Locate the cell with the specified text and output its [x, y] center coordinate. 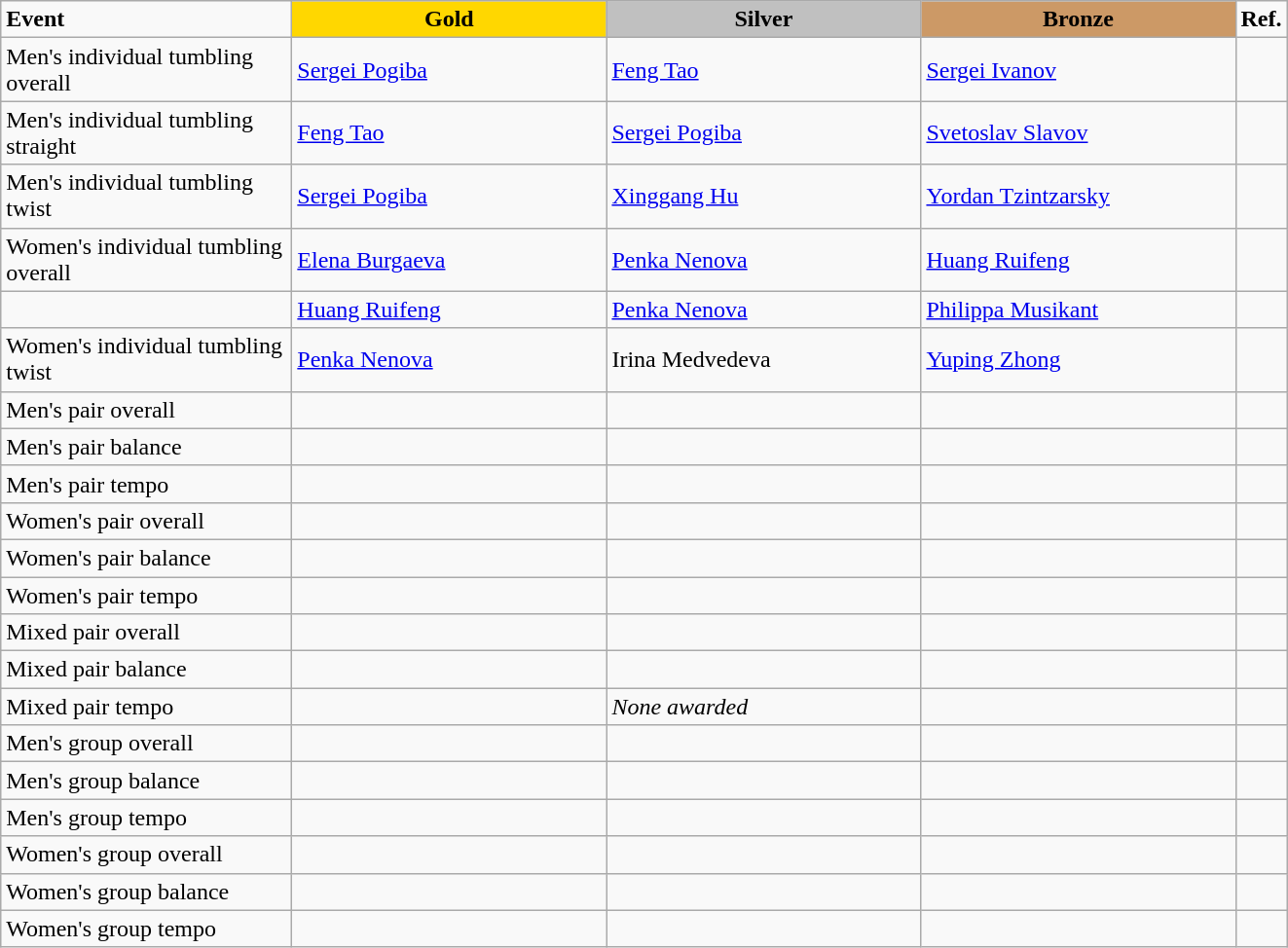
Men's individual tumbling twist [146, 197]
Silver [763, 19]
Women's group overall [146, 855]
Xinggang Hu [763, 197]
Women's individual tumbling overall [146, 259]
Yordan Tzintzarsky [1079, 197]
Women's individual tumbling twist [146, 360]
Women's group balance [146, 892]
Men's pair tempo [146, 484]
Men's pair balance [146, 447]
Men's group overall [146, 744]
Philippa Musikant [1079, 310]
Event [146, 19]
Women's group tempo [146, 929]
Women's pair overall [146, 521]
Men's pair overall [146, 410]
Men's individual tumbling overall [146, 70]
Bronze [1079, 19]
Women's pair tempo [146, 595]
Svetoslav Slavov [1079, 132]
Men's group tempo [146, 818]
Ref. [1262, 19]
Yuping Zhong [1079, 360]
Sergei Ivanov [1079, 70]
Men's group balance [146, 781]
Men's individual tumbling straight [146, 132]
None awarded [763, 707]
Mixed pair overall [146, 633]
Irina Medvedeva [763, 360]
Women's pair balance [146, 558]
Mixed pair balance [146, 670]
Gold [450, 19]
Mixed pair tempo [146, 707]
Elena Burgaeva [450, 259]
